Detect which cell encompasses the target text, then output its (x, y) center coordinate. 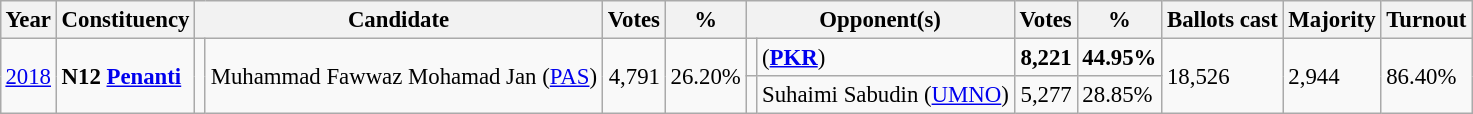
Constituency (125, 20)
Majority (1332, 20)
86.40% (1426, 76)
44.95% (1120, 57)
Muhammad Fawwaz Mohamad Jan (PAS) (404, 76)
(PKR) (886, 57)
4,791 (634, 76)
Year (28, 20)
Opponent(s) (880, 20)
N12 Penanti (125, 76)
Candidate (399, 20)
Turnout (1426, 20)
28.85% (1120, 95)
5,277 (1046, 95)
Ballots cast (1222, 20)
26.20% (706, 76)
8,221 (1046, 57)
18,526 (1222, 76)
2,944 (1332, 76)
Suhaimi Sabudin (UMNO) (886, 95)
2018 (28, 76)
